Output the [X, Y] coordinate of the center of the cell containing the given text.  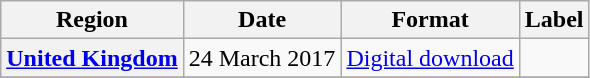
Date [262, 20]
Digital download [430, 58]
United Kingdom [92, 58]
Label [554, 20]
Format [430, 20]
24 March 2017 [262, 58]
Region [92, 20]
